Pinpoint the cell where the given text exists, returning its [x, y] midpoint coordinate. 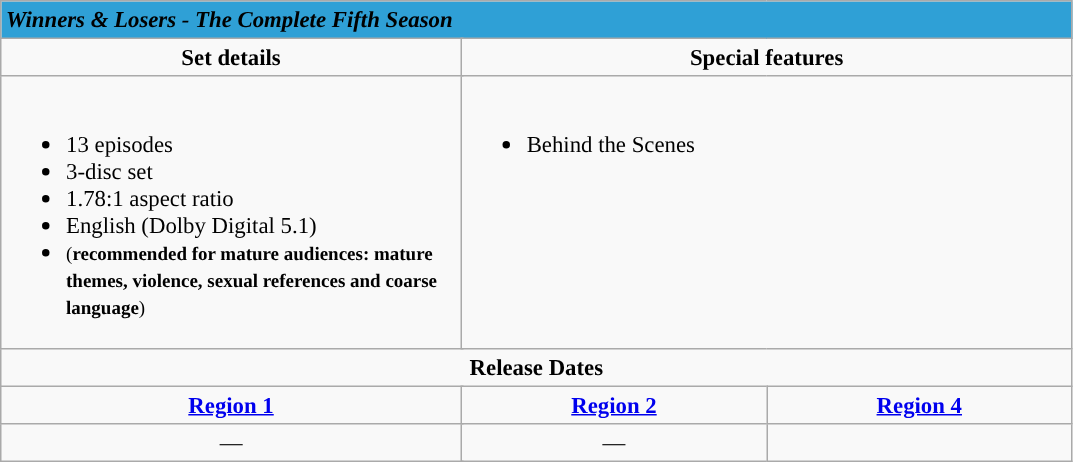
Special features [766, 58]
Release Dates [536, 367]
Region 1 [232, 405]
Set details [232, 58]
Behind the Scenes [766, 212]
Region 2 [614, 405]
Winners & Losers - The Complete Fifth Season [536, 20]
Region 4 [920, 405]
